Return the [x, y] coordinate for the center point of the cell that contains the specified text.  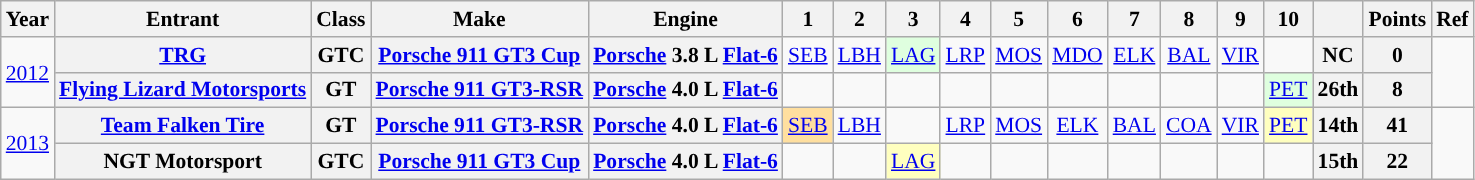
10 [1288, 19]
Class [340, 19]
7 [1134, 19]
Ref [1452, 19]
NC [1338, 55]
Flying Lizard Motorsports [182, 90]
Points [1397, 19]
4 [965, 19]
Year [28, 19]
1 [808, 19]
MDO [1078, 55]
0 [1397, 55]
14th [1338, 126]
NGT Motorsport [182, 162]
2012 [28, 72]
5 [1018, 19]
Engine [686, 19]
9 [1240, 19]
6 [1078, 19]
3 [913, 19]
Entrant [182, 19]
Team Falken Tire [182, 126]
41 [1397, 126]
2013 [28, 144]
15th [1338, 162]
2 [860, 19]
Make [480, 19]
26th [1338, 90]
Porsche 3.8 L Flat-6 [686, 55]
COA [1189, 126]
TRG [182, 55]
22 [1397, 162]
